Identify which cell holds the provided text, then report its (X, Y) central coordinate. 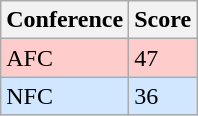
Conference (65, 20)
36 (163, 96)
AFC (65, 58)
NFC (65, 96)
47 (163, 58)
Score (163, 20)
